Pinpoint the cell where the given text exists, returning its (X, Y) midpoint coordinate. 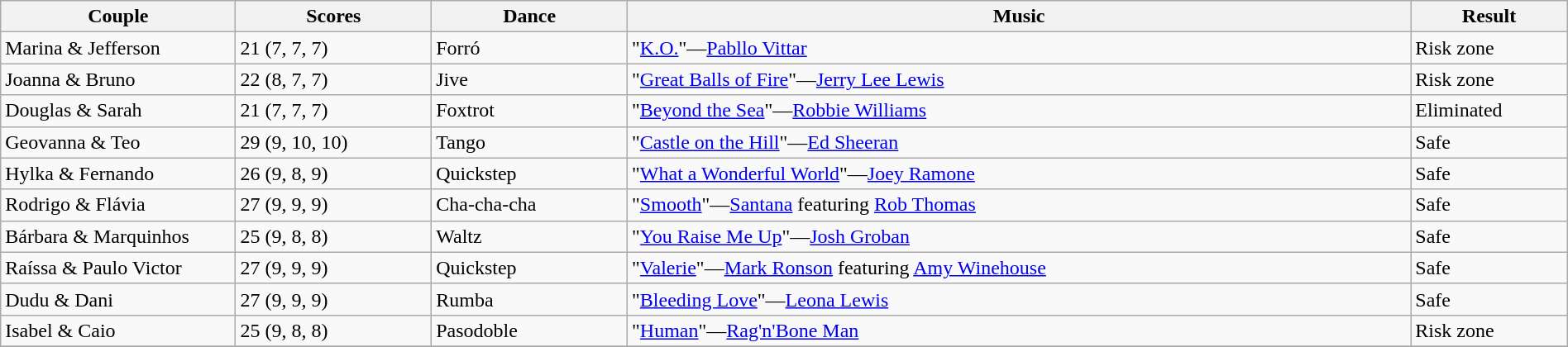
"Beyond the Sea"—Robbie Williams (1019, 111)
"Human"—Rag'n'Bone Man (1019, 330)
"Castle on the Hill"—Ed Sheeran (1019, 142)
Forró (529, 48)
Eliminated (1489, 111)
Hylka & Fernando (118, 173)
Pasodoble (529, 330)
Rumba (529, 299)
Dance (529, 17)
"Bleeding Love"—Leona Lewis (1019, 299)
Cha-cha-cha (529, 205)
Scores (334, 17)
22 (8, 7, 7) (334, 79)
Geovanna & Teo (118, 142)
Rodrigo & Flávia (118, 205)
26 (9, 8, 9) (334, 173)
Bárbara & Marquinhos (118, 236)
Marina & Jefferson (118, 48)
Result (1489, 17)
Raíssa & Paulo Victor (118, 268)
"K.O."—Pabllo Vittar (1019, 48)
Couple (118, 17)
Isabel & Caio (118, 330)
Music (1019, 17)
Jive (529, 79)
"Smooth"—Santana featuring Rob Thomas (1019, 205)
29 (9, 10, 10) (334, 142)
Foxtrot (529, 111)
"Great Balls of Fire"—Jerry Lee Lewis (1019, 79)
"What a Wonderful World"—Joey Ramone (1019, 173)
"You Raise Me Up"—Josh Groban (1019, 236)
Waltz (529, 236)
Douglas & Sarah (118, 111)
Joanna & Bruno (118, 79)
Tango (529, 142)
Dudu & Dani (118, 299)
"Valerie"—Mark Ronson featuring Amy Winehouse (1019, 268)
